Capture the cell that displays the provided text and extract its [x, y] central coordinate. 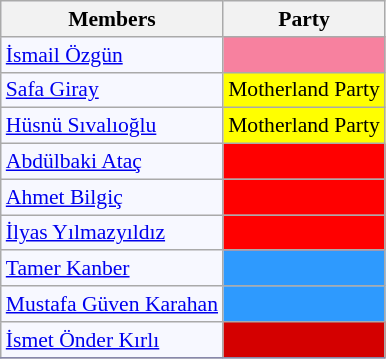
İsmail Özgün [112, 55]
Safa Giray [112, 90]
Hüsnü Sıvalıoğlu [112, 126]
İlyas Yılmazyıldız [112, 233]
Ahmet Bilgiç [112, 197]
Tamer Kanber [112, 269]
Members [112, 19]
İsmet Önder Kırlı [112, 340]
Mustafa Güven Karahan [112, 304]
Party [304, 19]
Abdülbaki Ataç [112, 162]
